For the text-containing cell, return its midpoint in [X, Y] coordinate format. 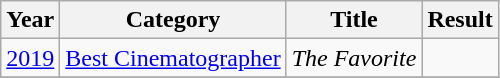
Best Cinematographer [173, 58]
Title [354, 20]
The Favorite [354, 58]
Year [30, 20]
2019 [30, 58]
Category [173, 20]
Result [460, 20]
